From the cell containing the given text, extract its center point as (X, Y) coordinate. 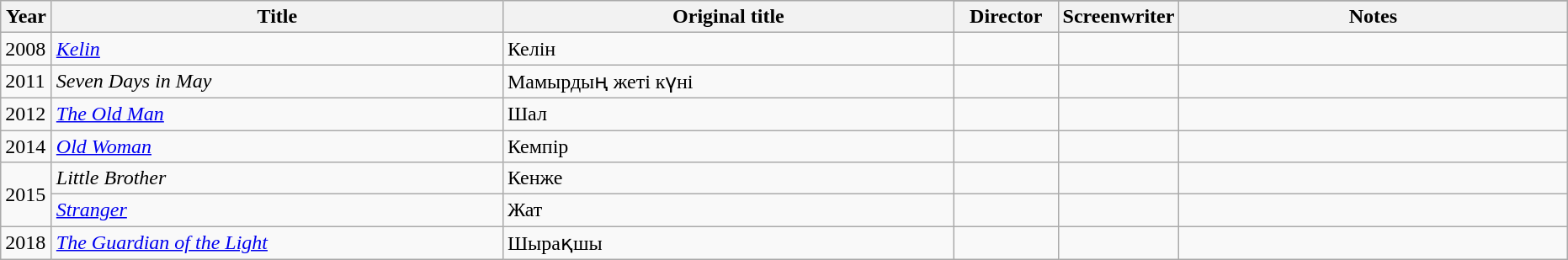
The Guardian of the Light (277, 243)
Шырақшы (728, 243)
Келін (728, 49)
2008 (27, 49)
Kelin (277, 49)
Title (277, 17)
Little Brother (277, 178)
Кемпір (728, 146)
Seven Days in May (277, 82)
Мамырдың жеті күні (728, 82)
Year (27, 17)
Notes (1374, 17)
Screenwriter (1119, 17)
Кенже (728, 178)
2011 (27, 82)
Director (1006, 17)
The Old Man (277, 114)
Original title (728, 17)
Жат (728, 210)
Шал (728, 114)
2012 (27, 114)
Old Woman (277, 146)
2018 (27, 243)
Stranger (277, 210)
2014 (27, 146)
2015 (27, 194)
